Extract the [X, Y] coordinate from the center of the cell holding the provided text.  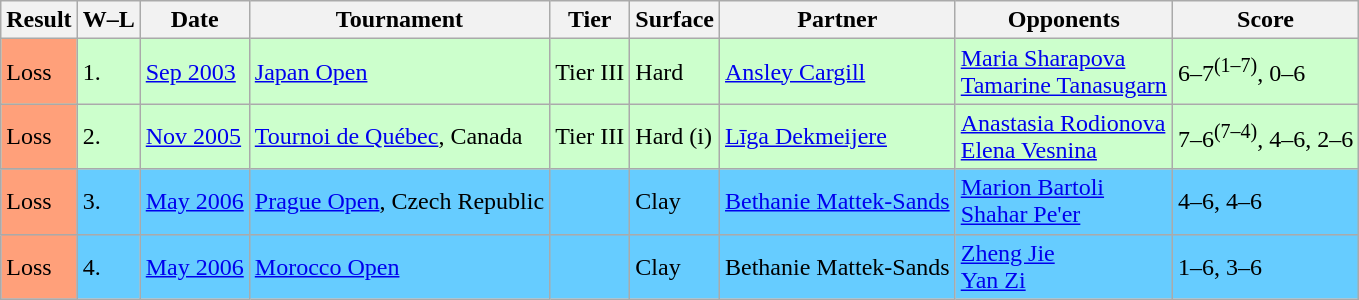
4–6, 4–6 [1265, 202]
Score [1265, 20]
7–6(7–4), 4–6, 2–6 [1265, 136]
Hard [675, 72]
Surface [675, 20]
1–6, 3–6 [1265, 266]
Marion Bartoli Shahar Pe'er [1064, 202]
Hard (i) [675, 136]
3. [108, 202]
Sep 2003 [194, 72]
Maria Sharapova Tamarine Tanasugarn [1064, 72]
4. [108, 266]
Japan Open [399, 72]
Tournoi de Québec, Canada [399, 136]
W–L [108, 20]
Ansley Cargill [838, 72]
2. [108, 136]
1. [108, 72]
Tournament [399, 20]
Tier [590, 20]
Anastasia Rodionova Elena Vesnina [1064, 136]
Nov 2005 [194, 136]
Līga Dekmeijere [838, 136]
Result [39, 20]
Prague Open, Czech Republic [399, 202]
Partner [838, 20]
6–7(1–7), 0–6 [1265, 72]
Date [194, 20]
Zheng Jie Yan Zi [1064, 266]
Opponents [1064, 20]
Morocco Open [399, 266]
